From the cell containing the given text, extract its center point as (X, Y) coordinate. 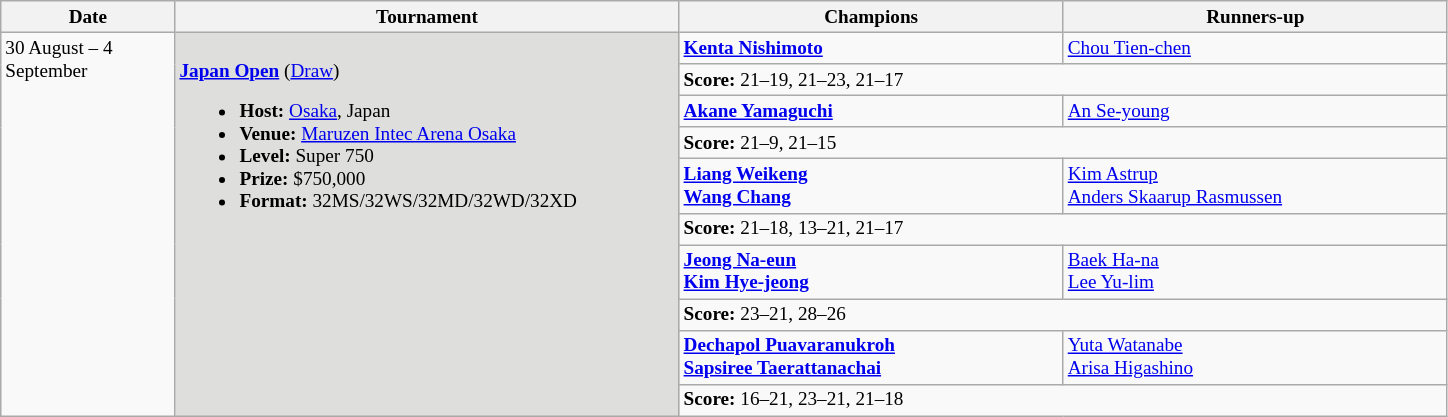
Champions (871, 17)
Kim Astrup Anders Skaarup Rasmussen (1255, 186)
Dechapol Puavaranukroh Sapsiree Taerattanachai (871, 357)
Score: 21–9, 21–15 (1063, 143)
Japan Open (Draw)Host: Osaka, JapanVenue: Maruzen Intec Arena OsakaLevel: Super 750Prize: $750,000Format: 32MS/32WS/32MD/32WD/32XD (427, 224)
Yuta Watanabe Arisa Higashino (1255, 357)
30 August – 4 September (88, 224)
Kenta Nishimoto (871, 48)
An Se-young (1255, 111)
Runners-up (1255, 17)
Baek Ha-na Lee Yu-lim (1255, 272)
Akane Yamaguchi (871, 111)
Jeong Na-eun Kim Hye-jeong (871, 272)
Score: 23–21, 28–26 (1063, 315)
Score: 21–19, 21–23, 21–17 (1063, 80)
Date (88, 17)
Liang Weikeng Wang Chang (871, 186)
Chou Tien-chen (1255, 48)
Score: 16–21, 23–21, 21–18 (1063, 400)
Tournament (427, 17)
Score: 21–18, 13–21, 21–17 (1063, 229)
